Identify which cell holds the provided text, then report its [x, y] central coordinate. 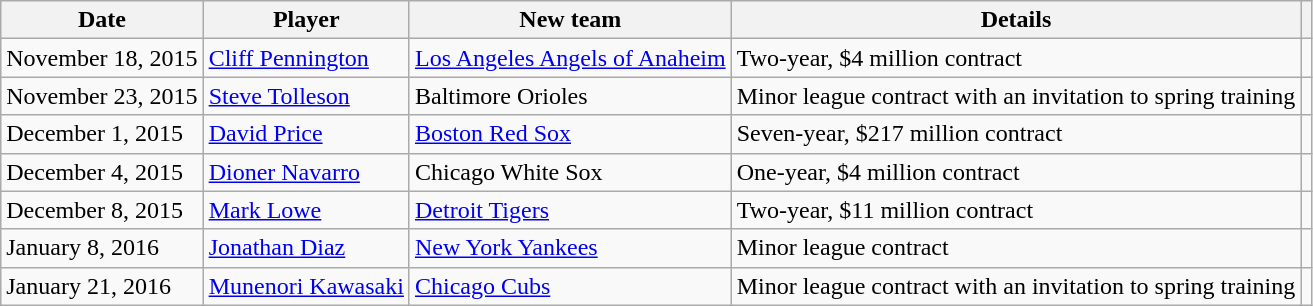
Details [1016, 20]
Steve Tolleson [306, 96]
Jonathan Diaz [306, 248]
Los Angeles Angels of Anaheim [570, 58]
New team [570, 20]
David Price [306, 134]
Two-year, $11 million contract [1016, 210]
Baltimore Orioles [570, 96]
January 8, 2016 [102, 248]
Date [102, 20]
November 23, 2015 [102, 96]
November 18, 2015 [102, 58]
Chicago White Sox [570, 172]
Detroit Tigers [570, 210]
Seven-year, $217 million contract [1016, 134]
Dioner Navarro [306, 172]
Player [306, 20]
New York Yankees [570, 248]
Minor league contract [1016, 248]
Munenori Kawasaki [306, 286]
Cliff Pennington [306, 58]
December 1, 2015 [102, 134]
Boston Red Sox [570, 134]
Mark Lowe [306, 210]
One-year, $4 million contract [1016, 172]
Chicago Cubs [570, 286]
December 4, 2015 [102, 172]
January 21, 2016 [102, 286]
Two-year, $4 million contract [1016, 58]
December 8, 2015 [102, 210]
